Search for the cell housing the specified text and yield its (X, Y) center coordinate. 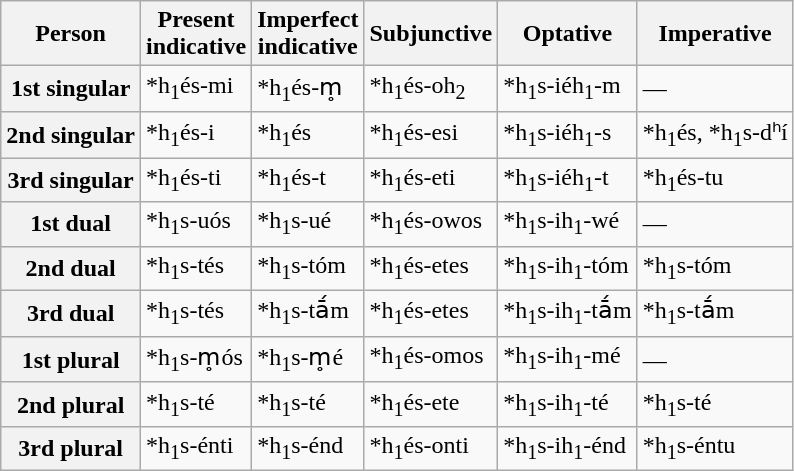
*h1s-éntu (715, 449)
*h1s-ué (308, 224)
3rd singular (71, 180)
Imperative (715, 34)
*h1és-tu (715, 180)
2nd singular (71, 135)
Optative (568, 34)
*h1s-uós (196, 224)
Imperfectindicative (308, 34)
*h1s-iéh1-m (568, 89)
*h1s-m̥ós (196, 359)
Presentindicative (196, 34)
*h1s-ih1-wé (568, 224)
*h1és-onti (431, 449)
*h1és-i (196, 135)
*h1és, *h1s-dʰí (715, 135)
1st plural (71, 359)
*h1s-ih1-té (568, 404)
*h1s-iéh1-t (568, 180)
*h1és-eti (431, 180)
*h1s-ih1-tóm (568, 268)
*h1s-énd (308, 449)
*h1s-iéh1-s (568, 135)
*h1és-oh2 (431, 89)
Person (71, 34)
*h1s-énti (196, 449)
*h1és-mi (196, 89)
2nd plural (71, 404)
1st singular (71, 89)
*h1s-m̥é (308, 359)
*h1és-owos (431, 224)
*h1és (308, 135)
*h1és-m̥ (308, 89)
*h1és-t (308, 180)
*h1s-ih1-tā́m (568, 314)
1st dual (71, 224)
3rd dual (71, 314)
Subjunctive (431, 34)
*h1és-ete (431, 404)
*h1és-esi (431, 135)
*h1s-ih1-mé (568, 359)
*h1és-ti (196, 180)
3rd plural (71, 449)
2nd dual (71, 268)
*h1s-ih1-énd (568, 449)
*h1és-omos (431, 359)
